Detect which cell encompasses the target text, then output its [X, Y] center coordinate. 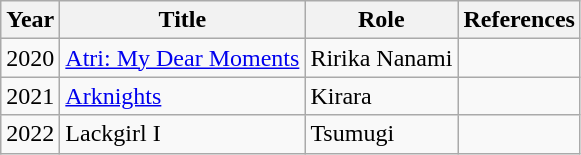
Arknights [182, 96]
References [520, 20]
2020 [30, 58]
2022 [30, 134]
Tsumugi [382, 134]
2021 [30, 96]
Title [182, 20]
Year [30, 20]
Role [382, 20]
Atri: My Dear Moments [182, 58]
Lackgirl I [182, 134]
Kirara [382, 96]
Ririka Nanami [382, 58]
